Pinpoint the cell where the given text exists, returning its (x, y) midpoint coordinate. 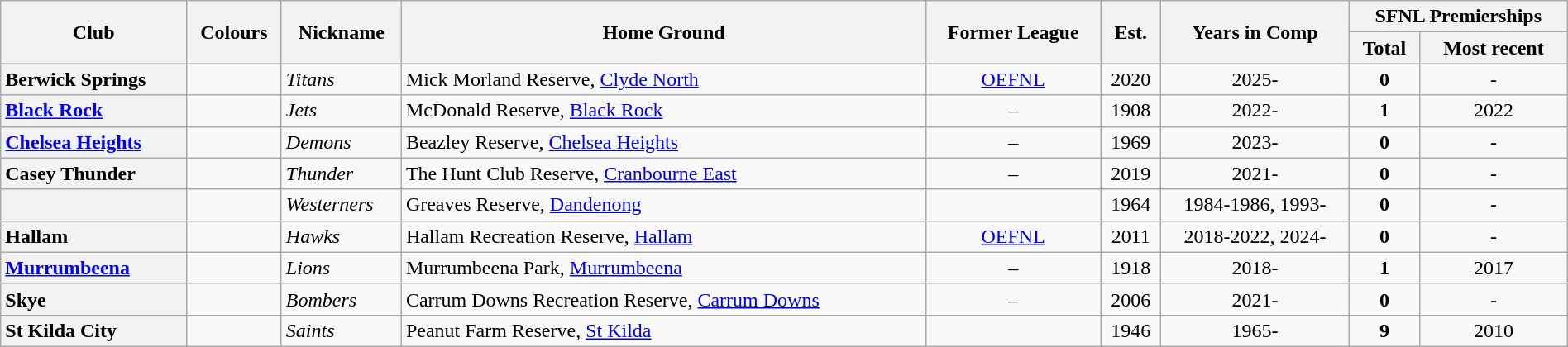
Murrumbeena Park, Murrumbeena (663, 268)
Home Ground (663, 32)
2018-2022, 2024- (1255, 236)
Thunder (341, 173)
1984-1986, 1993- (1255, 205)
Total (1384, 48)
Bombers (341, 299)
2011 (1131, 236)
2023- (1255, 142)
Black Rock (94, 111)
Lions (341, 268)
Hawks (341, 236)
1969 (1131, 142)
SFNL Premierships (1458, 17)
2018- (1255, 268)
Titans (341, 79)
2022- (1255, 111)
Peanut Farm Reserve, St Kilda (663, 330)
2019 (1131, 173)
Skye (94, 299)
Saints (341, 330)
Jets (341, 111)
Chelsea Heights (94, 142)
Berwick Springs (94, 79)
2006 (1131, 299)
Est. (1131, 32)
Greaves Reserve, Dandenong (663, 205)
Hallam Recreation Reserve, Hallam (663, 236)
Casey Thunder (94, 173)
Demons (341, 142)
Beazley Reserve, Chelsea Heights (663, 142)
Years in Comp (1255, 32)
2010 (1494, 330)
St Kilda City (94, 330)
Mick Morland Reserve, Clyde North (663, 79)
2022 (1494, 111)
Murrumbeena (94, 268)
9 (1384, 330)
The Hunt Club Reserve, Cranbourne East (663, 173)
Hallam (94, 236)
2020 (1131, 79)
1918 (1131, 268)
Westerners (341, 205)
Colours (235, 32)
Most recent (1494, 48)
1964 (1131, 205)
1908 (1131, 111)
McDonald Reserve, Black Rock (663, 111)
2025- (1255, 79)
Former League (1014, 32)
Carrum Downs Recreation Reserve, Carrum Downs (663, 299)
1946 (1131, 330)
2017 (1494, 268)
1965- (1255, 330)
Nickname (341, 32)
Club (94, 32)
